Pinpoint the cell where the given text exists, returning its (x, y) midpoint coordinate. 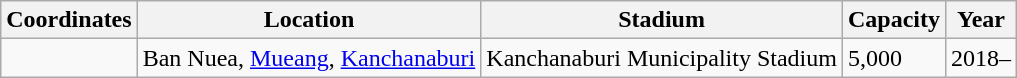
Ban Nuea, Mueang, Kanchanaburi (309, 58)
Stadium (662, 20)
2018– (980, 58)
Coordinates (69, 20)
5,000 (894, 58)
Location (309, 20)
Kanchanaburi Municipality Stadium (662, 58)
Capacity (894, 20)
Year (980, 20)
